Determine the (x, y) coordinate at the center of the cell enclosing the given text.  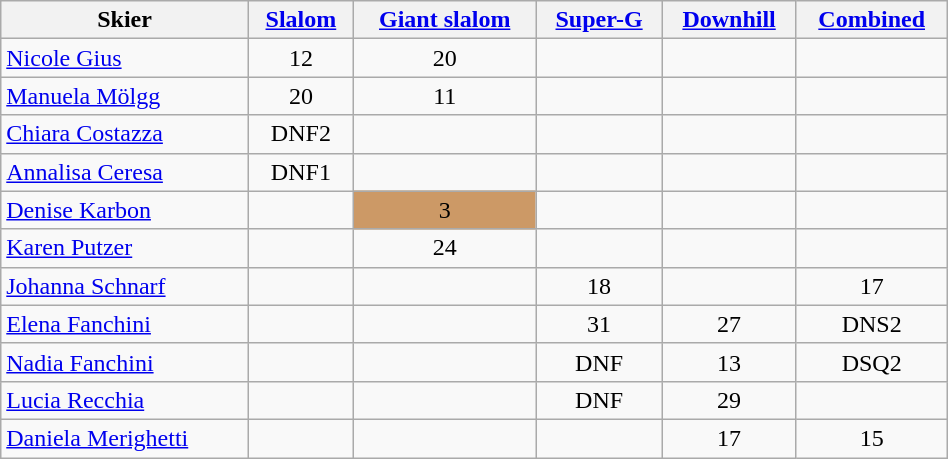
18 (599, 286)
Combined (872, 20)
24 (444, 248)
Nadia Fanchini (125, 362)
11 (444, 96)
27 (729, 324)
Karen Putzer (125, 248)
Lucia Recchia (125, 400)
Super-G (599, 20)
12 (300, 58)
Downhill (729, 20)
Skier (125, 20)
29 (729, 400)
Daniela Merighetti (125, 438)
Elena Fanchini (125, 324)
15 (872, 438)
31 (599, 324)
Annalisa Ceresa (125, 172)
Johanna Schnarf (125, 286)
13 (729, 362)
Manuela Mölgg (125, 96)
DSQ2 (872, 362)
Giant slalom (444, 20)
3 (444, 210)
DNF2 (300, 134)
Denise Karbon (125, 210)
DNF1 (300, 172)
DNS2 (872, 324)
Nicole Gius (125, 58)
Slalom (300, 20)
Chiara Costazza (125, 134)
